Search for the cell housing the specified text and yield its (X, Y) center coordinate. 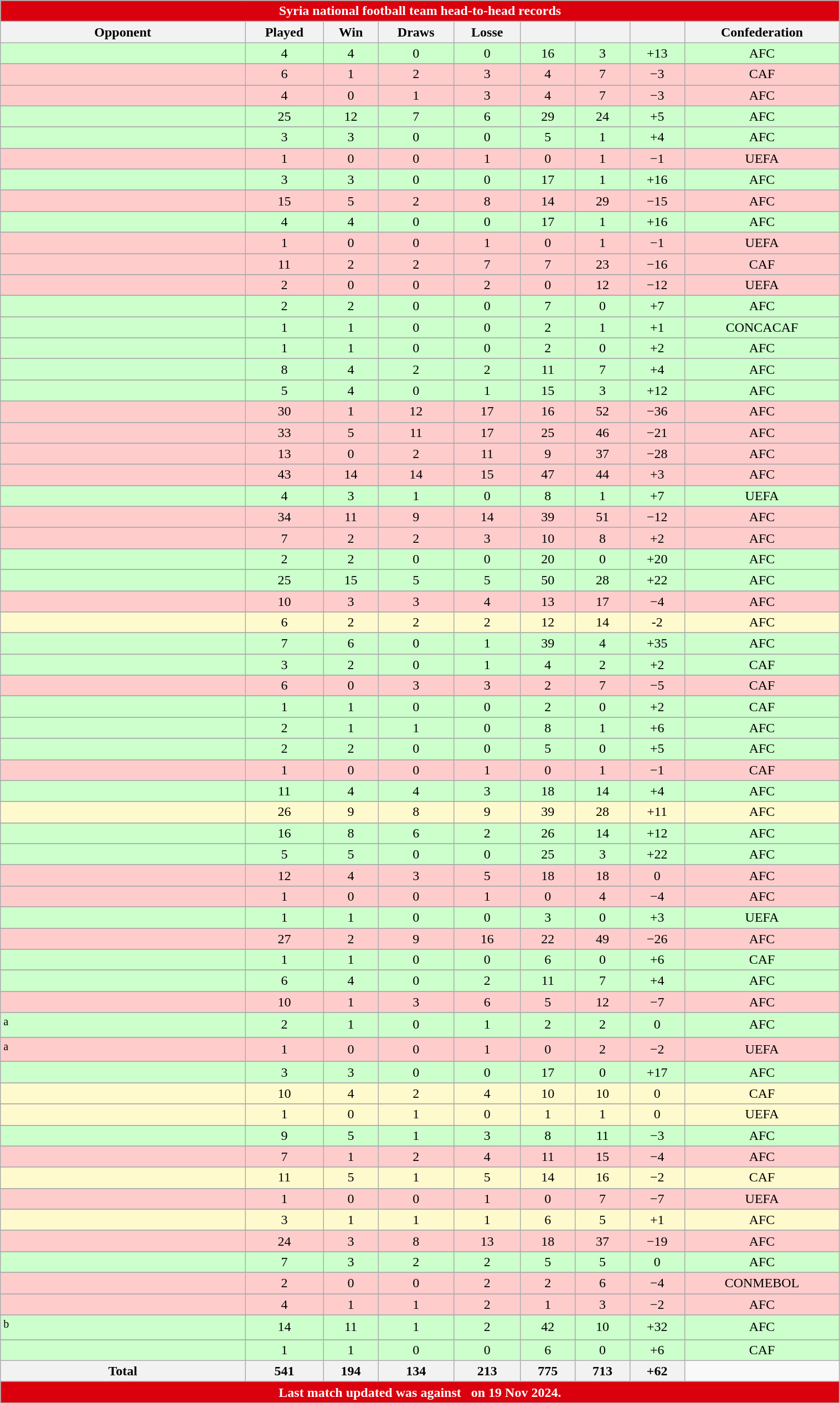
−36 (657, 412)
49 (602, 939)
+13 (657, 53)
+11 (657, 812)
Losse (487, 32)
134 (416, 1371)
213 (487, 1371)
−15 (657, 201)
+35 (657, 644)
775 (548, 1371)
44 (602, 475)
−5 (657, 686)
33 (285, 433)
34 (285, 517)
43 (285, 475)
47 (548, 475)
−19 (657, 1241)
22 (548, 939)
-2 (657, 623)
CONMEBOL (762, 1283)
−21 (657, 433)
Last match updated was against on 19 Nov 2024. (420, 1392)
52 (602, 412)
Draws (416, 32)
+20 (657, 559)
541 (285, 1371)
−26 (657, 939)
20 (548, 559)
23 (602, 264)
27 (285, 939)
Opponent (123, 32)
−28 (657, 454)
+17 (657, 1072)
713 (602, 1371)
Syria national football team head-to-head records (420, 11)
−16 (657, 264)
Win (351, 32)
Played (285, 32)
30 (285, 412)
+62 (657, 1371)
Total (123, 1371)
46 (602, 433)
+32 (657, 1327)
194 (351, 1371)
Confederation (762, 32)
42 (548, 1327)
b (123, 1327)
50 (548, 580)
51 (602, 517)
CONCACAF (762, 327)
